Capture the cell that displays the provided text and extract its (x, y) central coordinate. 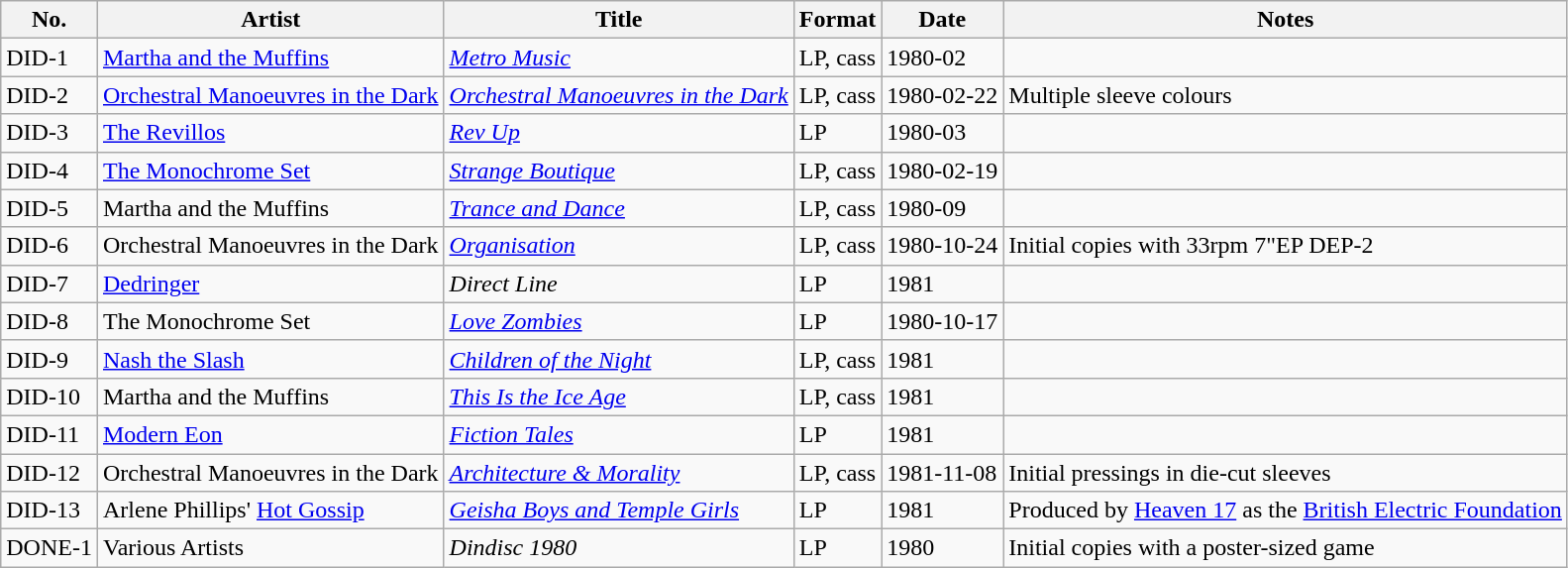
Arlene Phillips' Hot Gossip (270, 511)
DID-9 (50, 359)
1980-10-17 (943, 321)
DID-8 (50, 321)
No. (50, 20)
DID-1 (50, 57)
1980-10-24 (943, 246)
Initial copies with 33rpm 7"EP DEP-2 (1286, 246)
DID-7 (50, 284)
Organisation (618, 246)
Title (618, 20)
Modern Eon (270, 434)
DID-6 (50, 246)
DID-13 (50, 511)
1980-02-19 (943, 170)
Initial pressings in die-cut sleeves (1286, 473)
1980 (943, 548)
DID-11 (50, 434)
1981-11-08 (943, 473)
DID-3 (50, 133)
Dedringer (270, 284)
Direct Line (618, 284)
Trance and Dance (618, 208)
Nash the Slash (270, 359)
Initial copies with a poster-sized game (1286, 548)
Date (943, 20)
Produced by Heaven 17 as the British Electric Foundation (1286, 511)
Format (837, 20)
DONE-1 (50, 548)
Architecture & Morality (618, 473)
1980-09 (943, 208)
The Revillos (270, 133)
Multiple sleeve colours (1286, 95)
This Is the Ice Age (618, 397)
1980-02-22 (943, 95)
Geisha Boys and Temple Girls (618, 511)
Various Artists (270, 548)
1980-03 (943, 133)
Strange Boutique (618, 170)
Metro Music (618, 57)
Children of the Night (618, 359)
Rev Up (618, 133)
DID-4 (50, 170)
Fiction Tales (618, 434)
Notes (1286, 20)
DID-2 (50, 95)
DID-5 (50, 208)
Artist (270, 20)
Dindisc 1980 (618, 548)
DID-10 (50, 397)
Love Zombies (618, 321)
DID-12 (50, 473)
1980-02 (943, 57)
